Extract the (x, y) coordinate from the center of the cell holding the provided text.  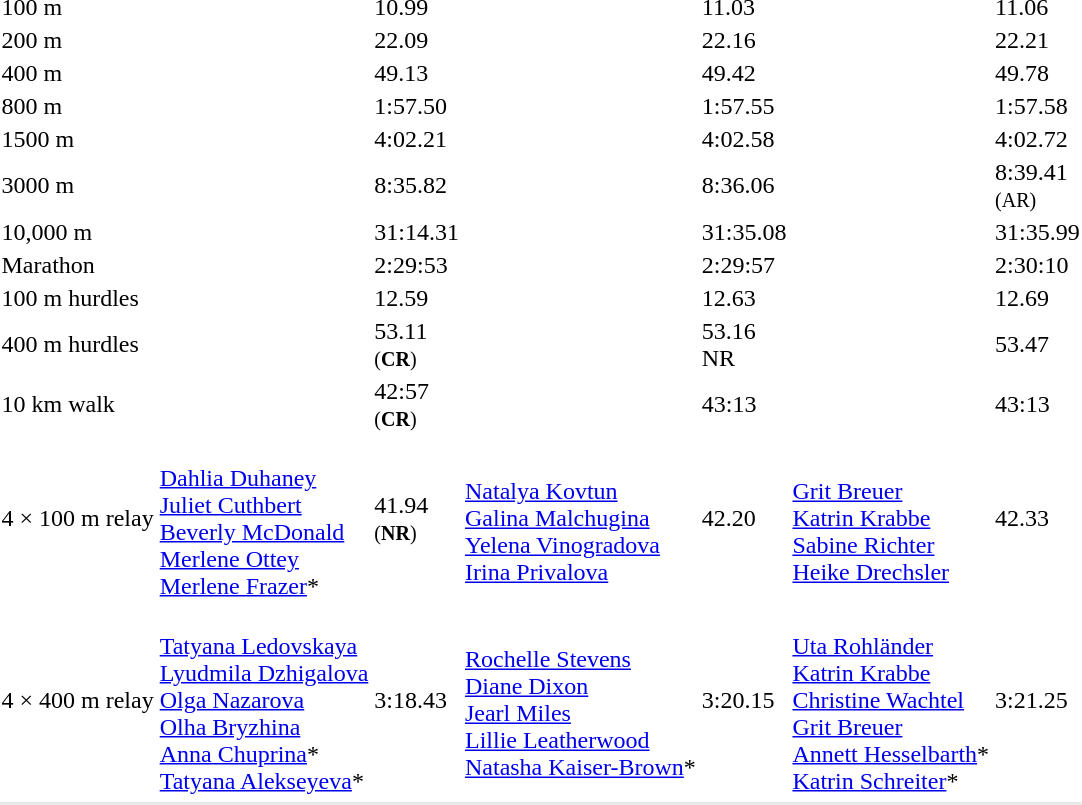
53.11(CR) (417, 344)
4:02.72 (1038, 139)
2:29:53 (417, 265)
Grit BreuerKatrin KrabbeSabine RichterHeike Drechsler (891, 518)
42.33 (1038, 518)
Tatyana LedovskayaLyudmila DzhigalovaOlga NazarovaOlha BryzhinaAnna Chuprina*Tatyana Alekseyeva* (264, 700)
Marathon (78, 265)
53.47 (1038, 344)
31:35.08 (744, 232)
12.69 (1038, 298)
2:30:10 (1038, 265)
400 m (78, 73)
49.13 (417, 73)
42:57(CR) (417, 404)
22.16 (744, 40)
800 m (78, 106)
49.42 (744, 73)
2:29:57 (744, 265)
400 m hurdles (78, 344)
22.09 (417, 40)
8:36.06 (744, 186)
4 × 400 m relay (78, 700)
31:35.99 (1038, 232)
Rochelle StevensDiane DixonJearl MilesLillie LeatherwoodNatasha Kaiser-Brown* (580, 700)
41.94(NR) (417, 518)
Natalya KovtunGalina MalchuginaYelena VinogradovaIrina Privalova (580, 518)
1:57.55 (744, 106)
3:18.43 (417, 700)
8:35.82 (417, 186)
10 km walk (78, 404)
10,000 m (78, 232)
53.16NR (744, 344)
1:57.58 (1038, 106)
4 × 100 m relay (78, 518)
Dahlia DuhaneyJuliet CuthbertBeverly McDonaldMerlene OtteyMerlene Frazer* (264, 518)
1500 m (78, 139)
42.20 (744, 518)
12.59 (417, 298)
3000 m (78, 186)
100 m hurdles (78, 298)
1:57.50 (417, 106)
3:20.15 (744, 700)
49.78 (1038, 73)
200 m (78, 40)
22.21 (1038, 40)
Uta RohländerKatrin KrabbeChristine WachtelGrit BreuerAnnett Hesselbarth*Katrin Schreiter* (891, 700)
4:02.21 (417, 139)
12.63 (744, 298)
4:02.58 (744, 139)
31:14.31 (417, 232)
3:21.25 (1038, 700)
8:39.41(AR) (1038, 186)
